Identify which cell holds the provided text, then report its [x, y] central coordinate. 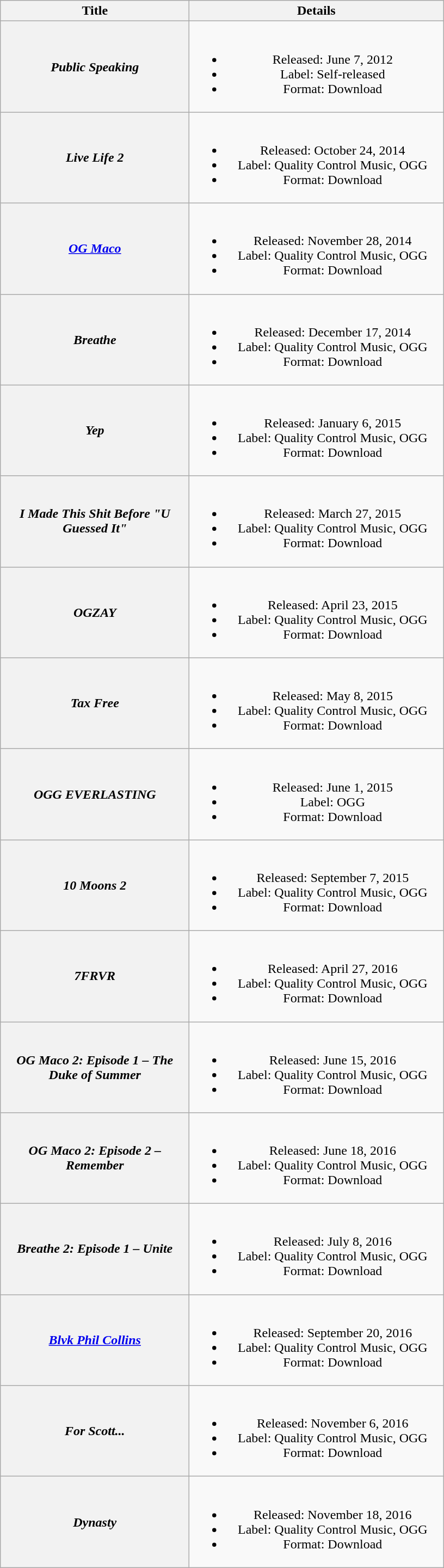
Released: April 23, 2015Label: Quality Control Music, OGGFormat: Download [317, 612]
Dynasty [95, 1522]
7FRVR [95, 976]
Blvk Phil Collins [95, 1340]
Released: November 18, 2016Label: Quality Control Music, OGGFormat: Download [317, 1522]
Released: March 27, 2015Label: Quality Control Music, OGGFormat: Download [317, 522]
Live Life 2 [95, 158]
OG Maco 2: Episode 2 – Remember [95, 1159]
Public Speaking [95, 66]
OG Maco 2: Episode 1 – The Duke of Summer [95, 1067]
Released: June 1, 2015Label: OGGFormat: Download [317, 794]
Released: September 20, 2016Label: Quality Control Music, OGGFormat: Download [317, 1340]
Released: November 28, 2014Label: Quality Control Music, OGGFormat: Download [317, 248]
Released: January 6, 2015Label: Quality Control Music, OGGFormat: Download [317, 430]
Breathe 2: Episode 1 – Unite [95, 1249]
Released: June 15, 2016Label: Quality Control Music, OGGFormat: Download [317, 1067]
OG Maco [95, 248]
For Scott... [95, 1431]
Released: September 7, 2015Label: Quality Control Music, OGGFormat: Download [317, 885]
OGG EVERLASTING [95, 794]
10 Moons 2 [95, 885]
Released: June 18, 2016Label: Quality Control Music, OGGFormat: Download [317, 1159]
Released: June 7, 2012Label: Self-releasedFormat: Download [317, 66]
I Made This Shit Before "U Guessed It" [95, 522]
OGZAY [95, 612]
Details [317, 11]
Released: November 6, 2016Label: Quality Control Music, OGGFormat: Download [317, 1431]
Released: December 17, 2014Label: Quality Control Music, OGGFormat: Download [317, 340]
Yep [95, 430]
Released: October 24, 2014Label: Quality Control Music, OGGFormat: Download [317, 158]
Released: April 27, 2016Label: Quality Control Music, OGGFormat: Download [317, 976]
Released: May 8, 2015Label: Quality Control Music, OGGFormat: Download [317, 703]
Tax Free [95, 703]
Released: July 8, 2016Label: Quality Control Music, OGGFormat: Download [317, 1249]
Breathe [95, 340]
Title [95, 11]
